Output the [x, y] coordinate of the center of the cell containing the given text.  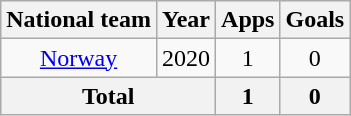
Norway [79, 58]
Apps [248, 20]
Goals [315, 20]
National team [79, 20]
2020 [186, 58]
Year [186, 20]
Total [108, 96]
